Output the (X, Y) coordinate of the center of the cell containing the given text.  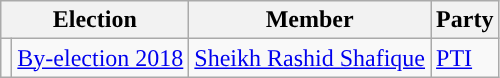
Sheikh Rashid Shafique (310, 58)
Party (465, 20)
PTI (465, 58)
By-election 2018 (100, 58)
Election (95, 20)
Member (310, 20)
